Determine the [x, y] coordinate at the center of the cell enclosing the given text.  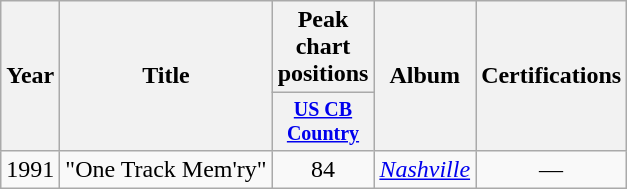
Peak chart positions [323, 47]
Album [425, 76]
84 [323, 169]
Title [166, 76]
Nashville [425, 169]
"One Track Mem'ry" [166, 169]
— [552, 169]
1991 [30, 169]
Year [30, 76]
Certifications [552, 76]
US CBCountry [323, 122]
